Scan for the cell matching the given text and deliver its [X, Y] coordinate at center. 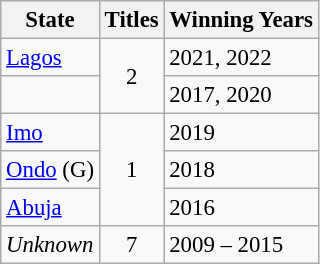
2019 [241, 133]
2018 [241, 170]
Imo [50, 133]
Titles [132, 20]
State [50, 20]
Winning Years [241, 20]
2017, 2020 [241, 95]
2 [132, 76]
7 [132, 245]
Lagos [50, 58]
1 [132, 170]
2016 [241, 208]
2009 – 2015 [241, 245]
Unknown [50, 245]
Ondo (G) [50, 170]
Abuja [50, 208]
2021, 2022 [241, 58]
